Extract the [x, y] coordinate from the center of the cell holding the provided text.  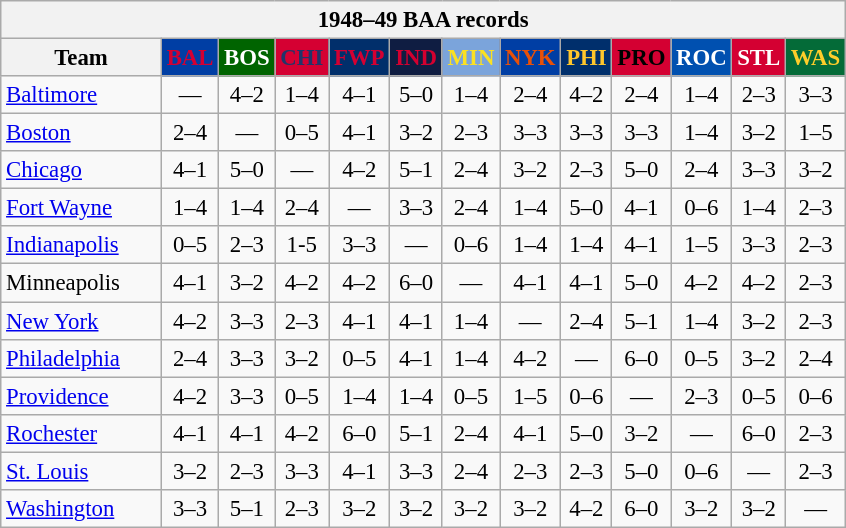
1948–49 BAA records [424, 20]
NYK [530, 58]
STL [759, 58]
Providence [82, 396]
ROC [702, 58]
Boston [82, 133]
Rochester [82, 433]
Chicago [82, 170]
St. Louis [82, 471]
Indianapolis [82, 245]
1-5 [302, 245]
BAL [190, 58]
Minneapolis [82, 283]
BOS [247, 58]
Team [82, 58]
Philadelphia [82, 358]
FWP [360, 58]
PRO [642, 58]
Washington [82, 509]
Fort Wayne [82, 208]
PHI [586, 58]
IND [416, 58]
MIN [470, 58]
New York [82, 321]
CHI [302, 58]
WAS [816, 58]
Baltimore [82, 95]
